Identify which cell holds the provided text, then report its (X, Y) central coordinate. 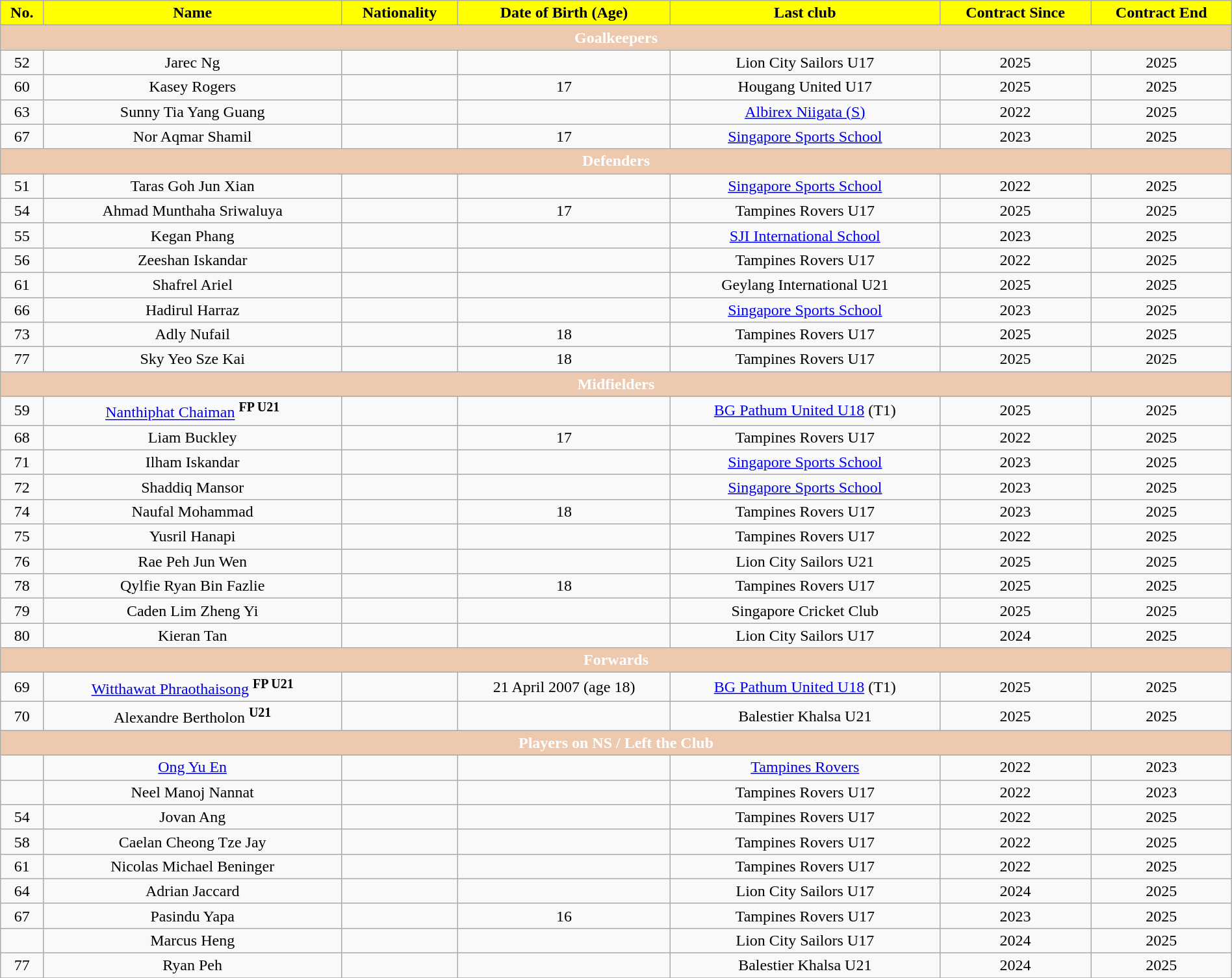
Liam Buckley (192, 437)
Alexandre Bertholon U21 (192, 716)
Forwards (616, 660)
Kieran Tan (192, 636)
Defenders (616, 161)
16 (564, 916)
Marcus Heng (192, 941)
Jarec Ng (192, 62)
Lion City Sailors U21 (805, 561)
55 (22, 235)
Midfielders (616, 384)
Ilham Iskandar (192, 462)
Albirex Niigata (S) (805, 112)
Sky Yeo Sze Kai (192, 359)
71 (22, 462)
58 (22, 842)
78 (22, 586)
21 April 2007 (age 18) (564, 688)
56 (22, 260)
Goalkeepers (616, 38)
SJI International School (805, 235)
Ryan Peh (192, 966)
64 (22, 891)
Nationality (400, 13)
Geylang International U21 (805, 285)
80 (22, 636)
No. (22, 13)
Contract Since (1015, 13)
76 (22, 561)
Adly Nufail (192, 335)
Nanthiphat Chaiman FP U21 (192, 411)
Caelan Cheong Tze Jay (192, 842)
Naufal Mohammad (192, 511)
Hougang United U17 (805, 87)
72 (22, 487)
Tampines Rovers (805, 767)
Caden Lim Zheng Yi (192, 611)
Jovan Ang (192, 817)
Date of Birth (Age) (564, 13)
63 (22, 112)
Ong Yu En (192, 767)
Adrian Jaccard (192, 891)
Nicolas Michael Beninger (192, 866)
51 (22, 186)
Neel Manoj Nannat (192, 792)
Name (192, 13)
Last club (805, 13)
Shafrel Ariel (192, 285)
79 (22, 611)
Sunny Tia Yang Guang (192, 112)
Kegan Phang (192, 235)
Yusril Hanapi (192, 537)
75 (22, 537)
Zeeshan Iskandar (192, 260)
Qylfie Ryan Bin Fazlie (192, 586)
Singapore Cricket Club (805, 611)
59 (22, 411)
60 (22, 87)
Contract End (1161, 13)
74 (22, 511)
69 (22, 688)
70 (22, 716)
52 (22, 62)
Taras Goh Jun Xian (192, 186)
Players on NS / Left the Club (616, 743)
66 (22, 310)
68 (22, 437)
Pasindu Yapa (192, 916)
Kasey Rogers (192, 87)
Ahmad Munthaha Sriwaluya (192, 211)
73 (22, 335)
Witthawat Phraothaisong FP U21 (192, 688)
Rae Peh Jun Wen (192, 561)
Hadirul Harraz (192, 310)
Shaddiq Mansor (192, 487)
Nor Aqmar Shamil (192, 136)
